Determine the [x, y] coordinate at the center of the cell enclosing the given text.  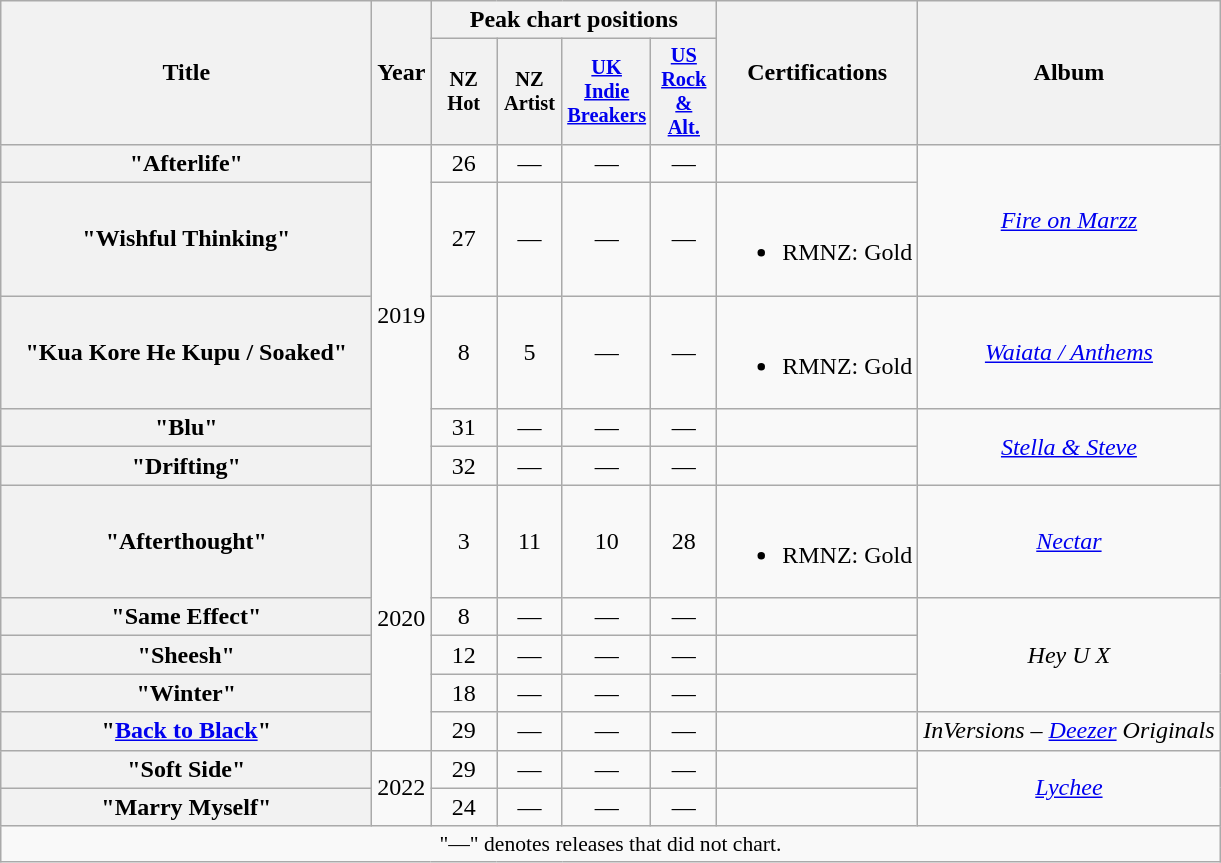
Peak chart positions [574, 20]
11 [530, 542]
"Back to Black" [186, 731]
28 [684, 542]
10 [606, 542]
"Drifting" [186, 466]
Certifications [818, 73]
12 [464, 655]
Stella & Steve [1069, 447]
"Afterlife" [186, 163]
"Same Effect" [186, 617]
InVersions – Deezer Originals [1069, 731]
Waiata / Anthems [1069, 352]
24 [464, 807]
Hey U X [1069, 655]
26 [464, 163]
27 [464, 240]
"—" denotes releases that did not chart. [610, 844]
5 [530, 352]
USRock&Alt. [684, 92]
32 [464, 466]
"Kua Kore He Kupu / Soaked" [186, 352]
2020 [402, 618]
Nectar [1069, 542]
Album [1069, 73]
Fire on Marzz [1069, 220]
NZHot [464, 92]
NZArtist [530, 92]
Lychee [1069, 788]
"Marry Myself" [186, 807]
"Afterthought" [186, 542]
"Wishful Thinking" [186, 240]
Year [402, 73]
31 [464, 428]
"Sheesh" [186, 655]
3 [464, 542]
Title [186, 73]
"Winter" [186, 693]
2019 [402, 314]
18 [464, 693]
UK Indie Breakers [606, 92]
"Soft Side" [186, 769]
2022 [402, 788]
"Blu" [186, 428]
